Extract the (X, Y) coordinate from the center of the cell holding the provided text.  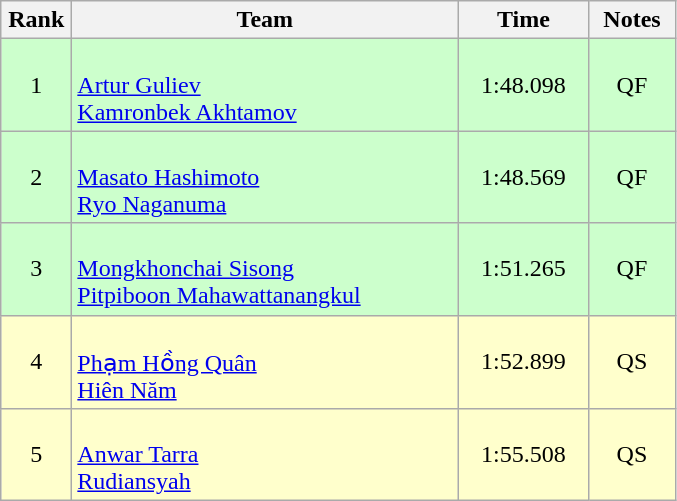
Time (524, 20)
4 (36, 362)
Rank (36, 20)
Anwar TarraRudiansyah (265, 455)
Notes (632, 20)
2 (36, 177)
1:51.265 (524, 269)
1:48.098 (524, 85)
Mongkhonchai SisongPitpiboon Mahawattanangkul (265, 269)
Team (265, 20)
5 (36, 455)
1:55.508 (524, 455)
Phạm Hồng QuânHiên Năm (265, 362)
3 (36, 269)
1:52.899 (524, 362)
1:48.569 (524, 177)
Artur GulievKamronbek Akhtamov (265, 85)
Masato HashimotoRyo Naganuma (265, 177)
1 (36, 85)
